For the text-containing cell, return its midpoint in (x, y) coordinate format. 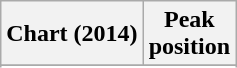
Chart (2014) (72, 34)
Peakposition (189, 34)
